Scan for the cell matching the given text and deliver its (x, y) coordinate at center. 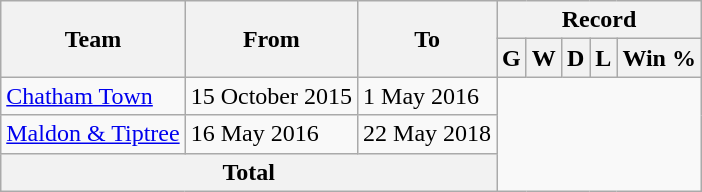
L (604, 58)
Team (93, 39)
15 October 2015 (271, 96)
From (271, 39)
22 May 2018 (428, 134)
1 May 2016 (428, 96)
Record (600, 20)
Maldon & Tiptree (93, 134)
Win % (660, 58)
To (428, 39)
G (512, 58)
16 May 2016 (271, 134)
Total (249, 172)
D (575, 58)
Chatham Town (93, 96)
W (544, 58)
